Locate the cell with the specified text and output its (X, Y) center coordinate. 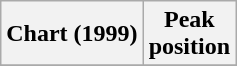
Peak position (189, 34)
Chart (1999) (72, 34)
